From the cell containing the given text, extract its center point as (x, y) coordinate. 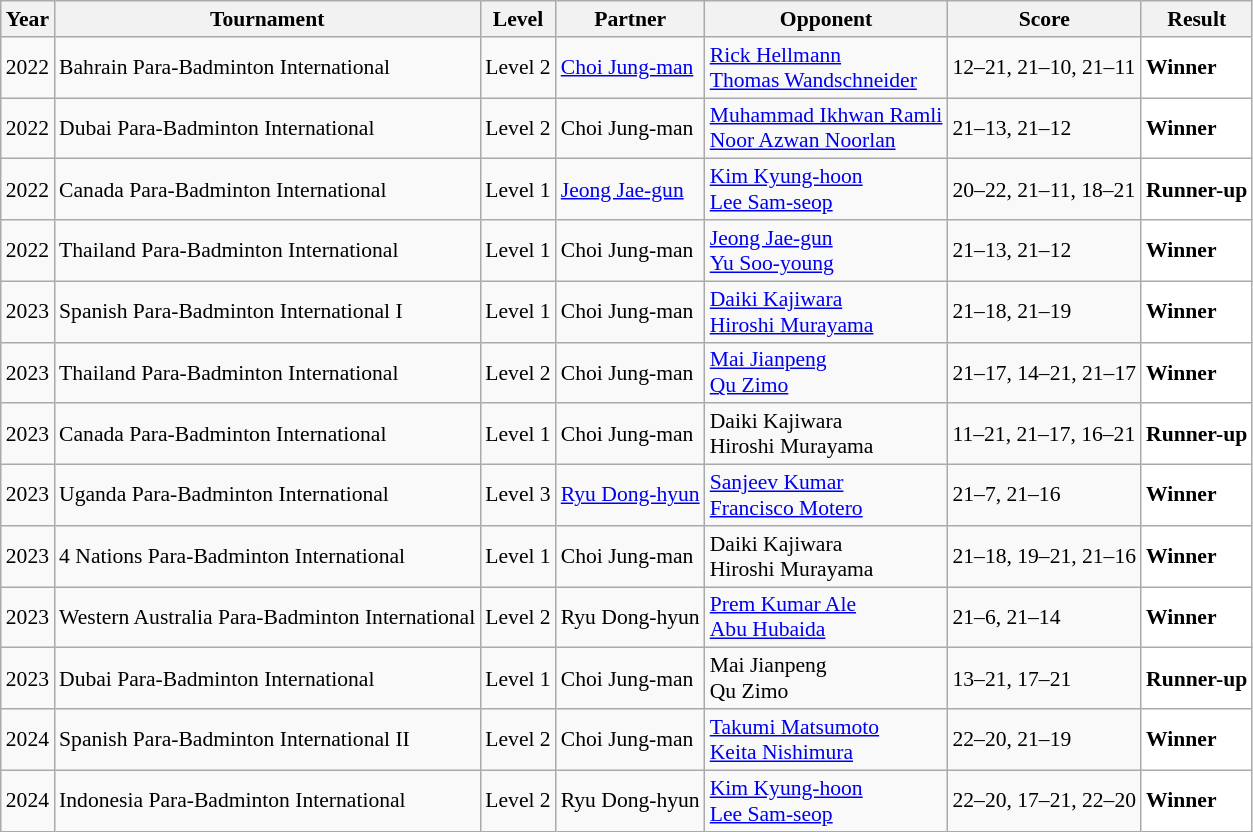
Sanjeev Kumar Francisco Motero (826, 496)
21–7, 21–16 (1044, 496)
4 Nations Para-Badminton International (267, 556)
Jeong Jae-gun (630, 190)
Muhammad Ikhwan Ramli Noor Azwan Noorlan (826, 128)
11–21, 21–17, 16–21 (1044, 434)
Uganda Para-Badminton International (267, 496)
Indonesia Para-Badminton International (267, 800)
Bahrain Para-Badminton International (267, 68)
Prem Kumar Ale Abu Hubaida (826, 618)
21–18, 21–19 (1044, 312)
21–6, 21–14 (1044, 618)
Spanish Para-Badminton International II (267, 740)
Rick Hellmann Thomas Wandschneider (826, 68)
Level (518, 19)
22–20, 17–21, 22–20 (1044, 800)
21–17, 14–21, 21–17 (1044, 372)
Score (1044, 19)
22–20, 21–19 (1044, 740)
Takumi Matsumoto Keita Nishimura (826, 740)
Western Australia Para-Badminton International (267, 618)
20–22, 21–11, 18–21 (1044, 190)
21–18, 19–21, 21–16 (1044, 556)
12–21, 21–10, 21–11 (1044, 68)
Partner (630, 19)
13–21, 17–21 (1044, 678)
Result (1196, 19)
Year (28, 19)
Tournament (267, 19)
Level 3 (518, 496)
Jeong Jae-gun Yu Soo-young (826, 250)
Spanish Para-Badminton International I (267, 312)
Opponent (826, 19)
